Determine the (x, y) coordinate at the center of the cell enclosing the given text.  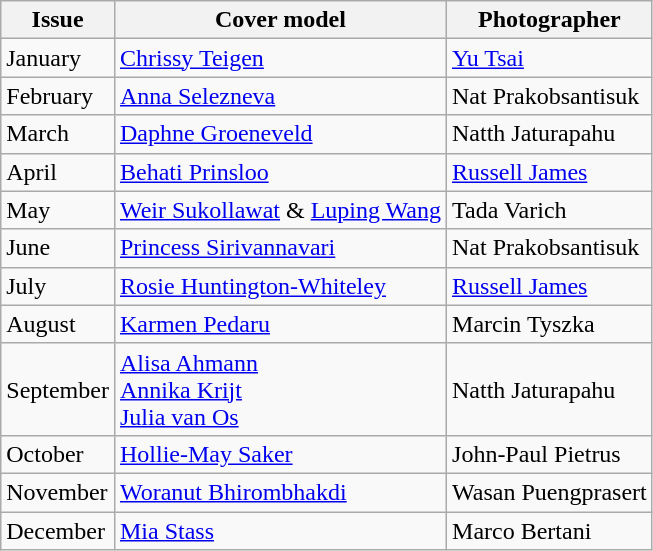
Behati Prinsloo (280, 172)
April (58, 172)
September (58, 389)
Rosie Huntington-Whiteley (280, 286)
Woranut Bhirombhakdi (280, 492)
Chrissy Teigen (280, 58)
May (58, 210)
Daphne Groeneveld (280, 134)
December (58, 531)
Mia Stass (280, 531)
February (58, 96)
January (58, 58)
Cover model (280, 20)
Princess Sirivannavari (280, 248)
November (58, 492)
March (58, 134)
Yu Tsai (550, 58)
August (58, 324)
Issue (58, 20)
Hollie-May Saker (280, 454)
Tada Varich (550, 210)
Anna Selezneva (280, 96)
June (58, 248)
Photographer (550, 20)
John-Paul Pietrus (550, 454)
October (58, 454)
Weir Sukollawat & Luping Wang (280, 210)
Marcin Tyszka (550, 324)
Karmen Pedaru (280, 324)
Wasan Puengprasert (550, 492)
Alisa AhmannAnnika KrijtJulia van Os (280, 389)
July (58, 286)
Marco Bertani (550, 531)
